Output the (X, Y) coordinate of the center of the cell containing the given text.  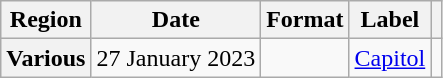
Date (176, 20)
Various (46, 58)
Format (305, 20)
Capitol (390, 58)
Region (46, 20)
27 January 2023 (176, 58)
Label (390, 20)
